Capture the cell that displays the provided text and extract its [x, y] central coordinate. 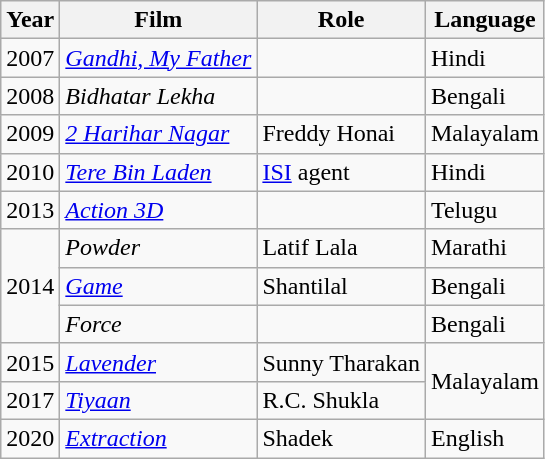
Freddy Honai [342, 134]
Game [158, 286]
Film [158, 20]
2010 [30, 172]
Bidhatar Lekha [158, 96]
Shadek [342, 438]
Shantilal [342, 286]
2 Harihar Nagar [158, 134]
Lavender [158, 362]
R.C. Shukla [342, 400]
2017 [30, 400]
Role [342, 20]
Language [484, 20]
2009 [30, 134]
2014 [30, 286]
Sunny Tharakan [342, 362]
ISI agent [342, 172]
Year [30, 20]
2020 [30, 438]
Gandhi, My Father [158, 58]
Tiyaan [158, 400]
Marathi [484, 248]
2015 [30, 362]
Force [158, 324]
Action 3D [158, 210]
2013 [30, 210]
Latif Lala [342, 248]
Telugu [484, 210]
2007 [30, 58]
English [484, 438]
Powder [158, 248]
2008 [30, 96]
Tere Bin Laden [158, 172]
Extraction [158, 438]
